Output the (X, Y) coordinate of the center of the cell containing the given text.  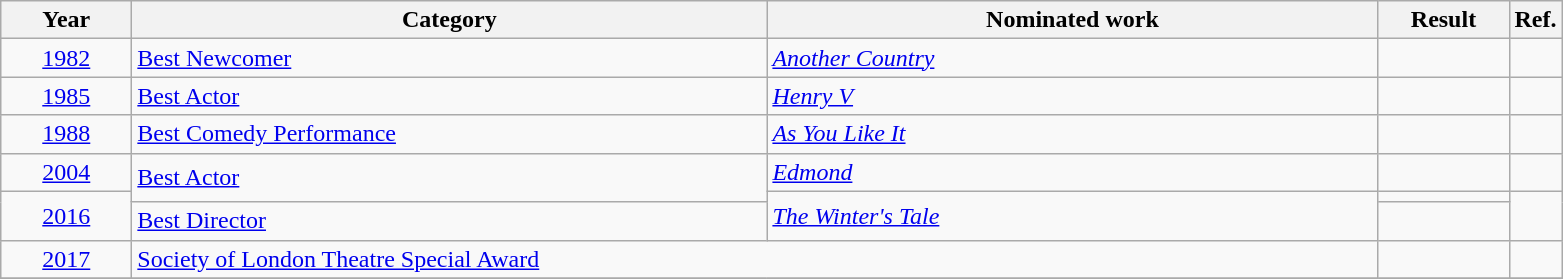
1985 (66, 96)
1988 (66, 134)
Year (66, 20)
Nominated work (1072, 20)
2017 (66, 259)
Society of London Theatre Special Award (755, 259)
Category (450, 20)
2004 (66, 172)
Best Comedy Performance (450, 134)
Edmond (1072, 172)
Another Country (1072, 58)
Best Newcomer (450, 58)
2016 (66, 216)
As You Like It (1072, 134)
The Winter's Tale (1072, 216)
1982 (66, 58)
Best Director (450, 221)
Result (1444, 20)
Ref. (1536, 20)
Henry V (1072, 96)
